Determine the (X, Y) coordinate at the center of the cell enclosing the given text.  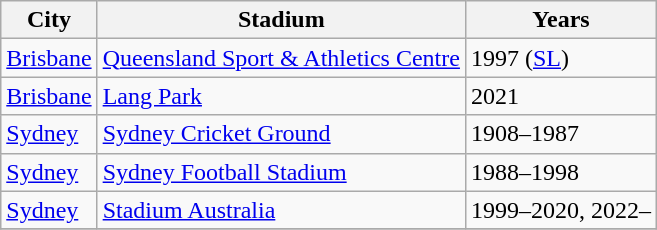
Years (560, 20)
Lang Park (281, 96)
Queensland Sport & Athletics Centre (281, 58)
1908–1987 (560, 134)
Stadium (281, 20)
2021 (560, 96)
Sydney Cricket Ground (281, 134)
1988–1998 (560, 172)
1997 (SL) (560, 58)
Sydney Football Stadium (281, 172)
Stadium Australia (281, 210)
1999–2020, 2022– (560, 210)
City (49, 20)
